Determine the (x, y) coordinate at the center of the cell enclosing the given text.  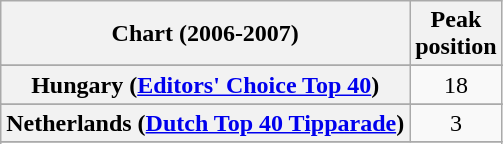
Hungary (Editors' Choice Top 40) (206, 85)
Peakposition (456, 34)
Netherlands (Dutch Top 40 Tipparade) (206, 123)
Chart (2006-2007) (206, 34)
18 (456, 85)
3 (456, 123)
